Return [x, y] of the center of cell containing provided text 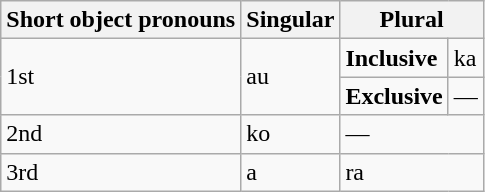
1st [121, 77]
Plural [412, 20]
a [290, 172]
ka [466, 58]
Exclusive [394, 96]
au [290, 77]
3rd [121, 172]
Singular [290, 20]
2nd [121, 134]
Short object pronouns [121, 20]
ra [412, 172]
ko [290, 134]
Inclusive [394, 58]
